For the text-containing cell, return its midpoint in [X, Y] coordinate format. 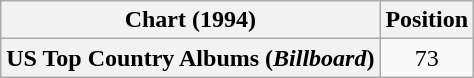
Position [427, 20]
US Top Country Albums (Billboard) [190, 58]
73 [427, 58]
Chart (1994) [190, 20]
